Capture the cell that displays the provided text and extract its [X, Y] central coordinate. 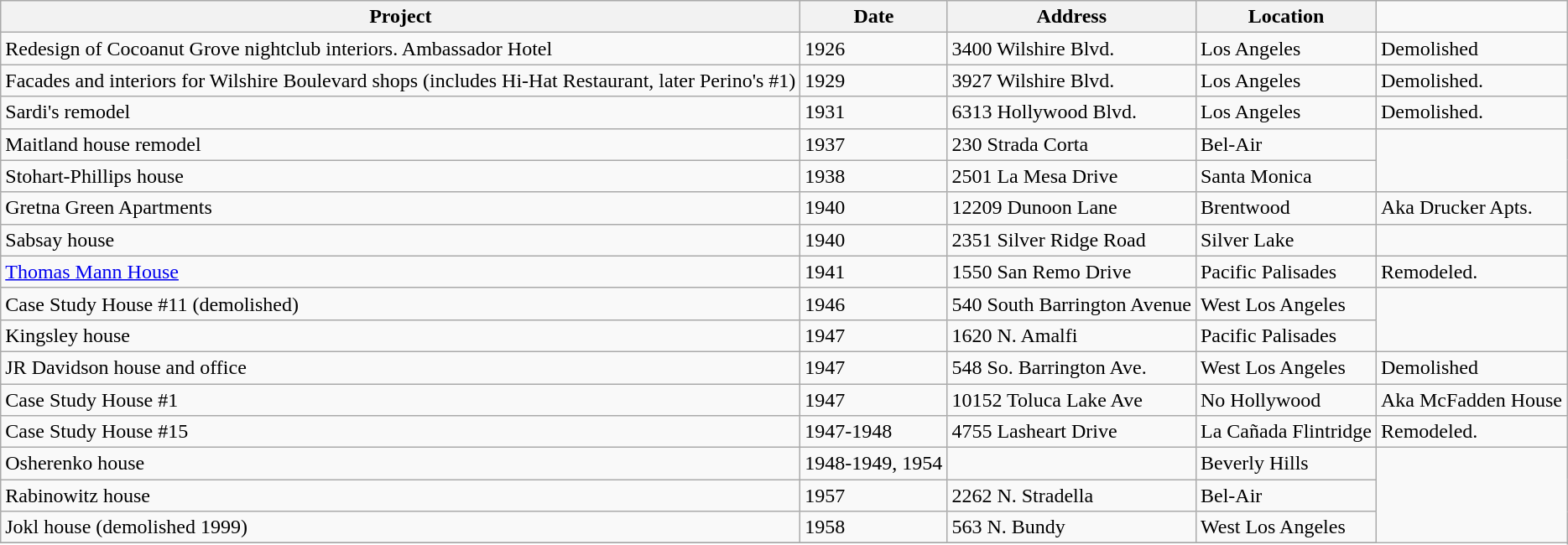
Date [874, 17]
Facades and interiors for Wilshire Boulevard shops (includes Hi-Hat Restaurant, later Perino's #1) [401, 80]
Osherenko house [401, 464]
Silver Lake [1285, 240]
12209 Dunoon Lane [1072, 208]
Gretna Green Apartments [401, 208]
2501 La Mesa Drive [1072, 176]
1948-1949, 1954 [874, 464]
Beverly Hills [1285, 464]
1958 [874, 527]
Case Study House #15 [401, 432]
Thomas Mann House [401, 272]
Address [1072, 17]
1620 N. Amalfi [1072, 335]
Stohart-Phillips house [401, 176]
1938 [874, 176]
Brentwood [1285, 208]
Sardi's remodel [401, 112]
Santa Monica [1285, 176]
3927 Wilshire Blvd. [1072, 80]
2351 Silver Ridge Road [1072, 240]
1929 [874, 80]
540 South Barrington Avenue [1072, 304]
Project [401, 17]
1957 [874, 496]
Kingsley house [401, 335]
Redesign of Cocoanut Grove nightclub interiors. Ambassador Hotel [401, 49]
Case Study House #1 [401, 400]
Rabinowitz house [401, 496]
1941 [874, 272]
1937 [874, 144]
6313 Hollywood Blvd. [1072, 112]
Jokl house (demolished 1999) [401, 527]
Sabsay house [401, 240]
La Cañada Flintridge [1285, 432]
Aka Drucker Apts. [1472, 208]
Case Study House #11 (demolished) [401, 304]
3400 Wilshire Blvd. [1072, 49]
10152 Toluca Lake Ave [1072, 400]
1550 San Remo Drive [1072, 272]
230 Strada Corta [1072, 144]
563 N. Bundy [1072, 527]
1931 [874, 112]
Maitland house remodel [401, 144]
No Hollywood [1285, 400]
4755 Lasheart Drive [1072, 432]
548 So. Barrington Ave. [1072, 367]
JR Davidson house and office [401, 367]
1947-1948 [874, 432]
1926 [874, 49]
Location [1285, 17]
Aka McFadden House [1472, 400]
1946 [874, 304]
2262 N. Stradella [1072, 496]
